Return the (x, y) coordinate for the center point of the cell that contains the specified text.  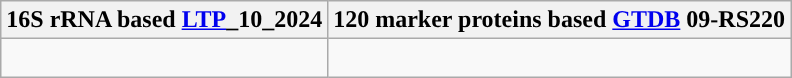
16S rRNA based LTP_10_2024 (164, 20)
120 marker proteins based GTDB 09-RS220 (560, 20)
